Locate the cell with the specified text and output its [x, y] center coordinate. 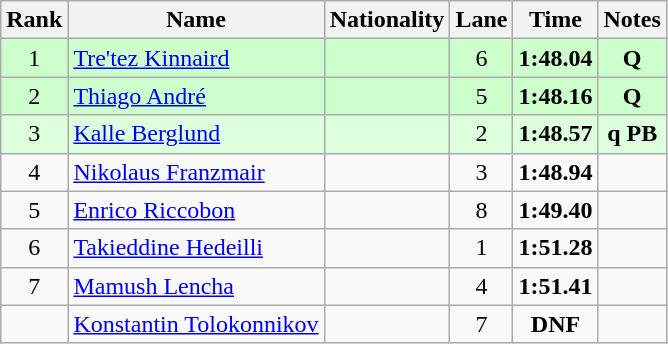
1:48.16 [556, 96]
Konstantin Tolokonnikov [196, 324]
Name [196, 20]
Thiago André [196, 96]
Notes [632, 20]
Time [556, 20]
1:51.28 [556, 248]
Tre'tez Kinnaird [196, 58]
1:51.41 [556, 286]
Kalle Berglund [196, 134]
Lane [482, 20]
q PB [632, 134]
DNF [556, 324]
1:48.04 [556, 58]
Nikolaus Franzmair [196, 172]
1:49.40 [556, 210]
1:48.57 [556, 134]
Enrico Riccobon [196, 210]
Mamush Lencha [196, 286]
1:48.94 [556, 172]
Nationality [387, 20]
Rank [34, 20]
8 [482, 210]
Takieddine Hedeilli [196, 248]
